Output the (x, y) coordinate of the center of the cell containing the given text.  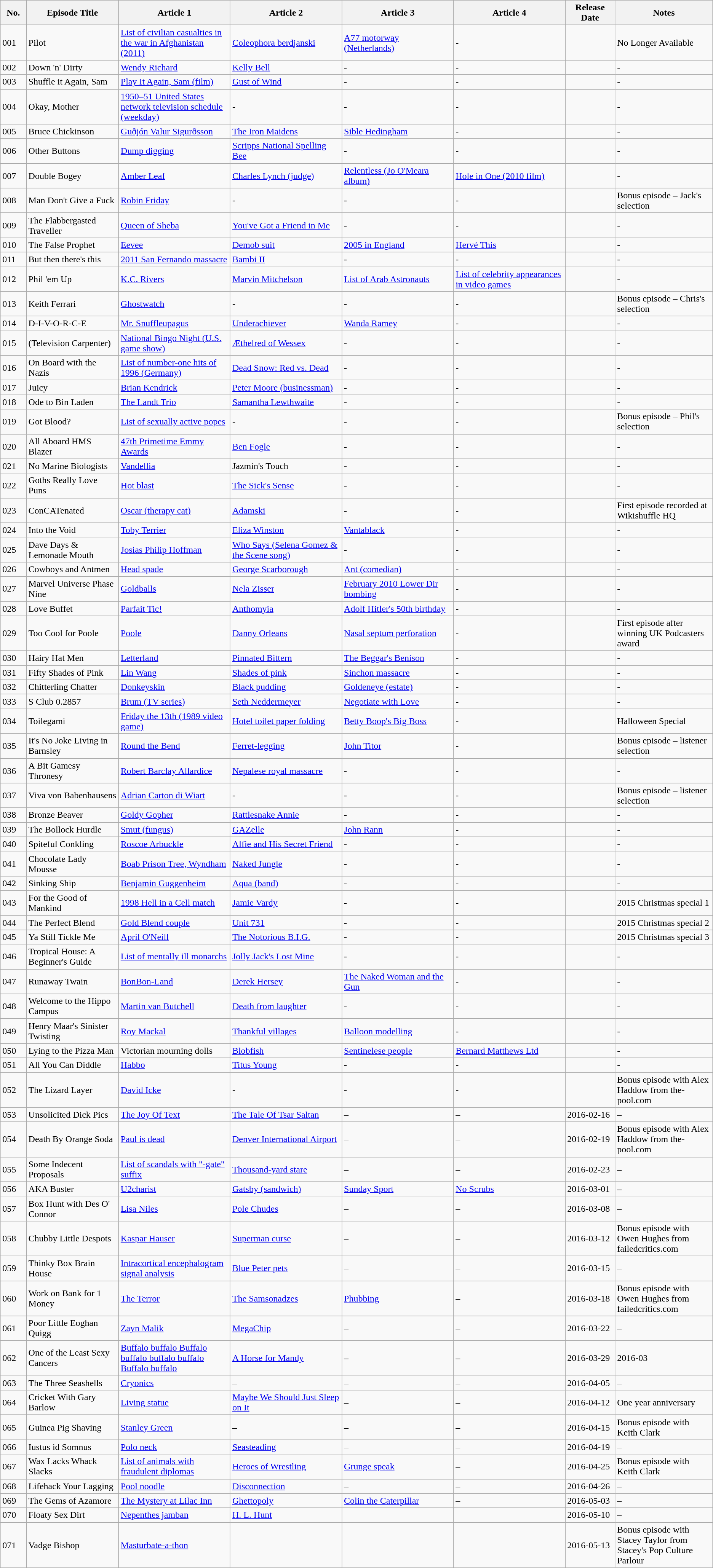
Intracortical encephalogram signal analysis (174, 1268)
Shuffle it Again, Sam (72, 82)
Goldy Gopher (174, 815)
Polo neck (174, 1447)
Underachiever (286, 324)
Æthelred of Wessex (286, 343)
001 (13, 43)
Mr. Snuffleupagus (174, 324)
John Titor (398, 746)
Bambi II (286, 259)
Robert Barclay Allardice (174, 770)
047 (13, 981)
Aqua (band) (286, 883)
2016-02-23 (590, 1169)
GAZelle (286, 829)
List of number-one hits of 1996 (Germany) (174, 368)
Habbo (174, 1065)
Goldballs (174, 589)
028 (13, 609)
Keith Ferrari (72, 304)
2016-04-05 (590, 1383)
Viva von Babenhausens (72, 796)
Okay, Mother (72, 107)
Death from laughter (286, 1007)
Double Bogey (72, 176)
067 (13, 1466)
Jamie Vardy (286, 903)
Nepalese royal massacre (286, 770)
Roscoe Arbuckle (174, 844)
Spiteful Conkling (72, 844)
Thankful villages (286, 1031)
One of the Least Sexy Cancers (72, 1358)
No Longer Available (664, 43)
Guðjón Valur Sigurðsson (174, 131)
Martin van Butchell (174, 1007)
Boab Prison Tree, Wyndham (174, 863)
018 (13, 402)
Balloon modelling (398, 1031)
063 (13, 1383)
Floaty Sex Dirt (72, 1515)
List of mentally ill monarchs (174, 957)
2015 Christmas special 1 (664, 903)
On Board with the Nazis (72, 368)
Gatsby (sandwich) (286, 1189)
Goldeneye (estate) (398, 687)
Wanda Ramey (398, 324)
BonBon-Land (174, 981)
033 (13, 702)
Marvel Universe Phase Nine (72, 589)
The Lizard Layer (72, 1090)
036 (13, 770)
Got Blood? (72, 422)
009 (13, 225)
Peter Moore (businessman) (286, 388)
Ferret-legging (286, 746)
Ant (comedian) (398, 569)
2015 Christmas special 3 (664, 937)
Bronze Beaver (72, 815)
Scripps National Spelling Bee (286, 151)
Toby Terrier (174, 530)
K.C. Rivers (174, 279)
Ya Still Tickle Me (72, 937)
023 (13, 510)
The Bollock Hurdle (72, 829)
029 (13, 633)
Parfait Tic! (174, 609)
043 (13, 903)
Betty Boop's Big Boss (398, 721)
Kaspar Hauser (174, 1238)
Disconnection (286, 1486)
013 (13, 304)
The Landt Trio (174, 402)
Denver International Airport (286, 1139)
Article 4 (510, 13)
2016-04-19 (590, 1447)
Unit 731 (286, 922)
022 (13, 486)
061 (13, 1329)
The Flabbergasted Traveller (72, 225)
List of civilian casualties in the war in Afghanistan (2011) (174, 43)
Gust of Wind (286, 82)
054 (13, 1139)
Into the Void (72, 530)
Ben Fogle (286, 446)
052 (13, 1090)
Ghettopoly (286, 1501)
Pinnated Bittern (286, 658)
The Terror (174, 1298)
Chitterling Chatter (72, 687)
Seasteading (286, 1447)
Thinky Box Brain House (72, 1268)
Eliza Winston (286, 530)
It's No Joke Living in Barnsley (72, 746)
Heroes of Wrestling (286, 1466)
Other Buttons (72, 151)
The Beggar's Benison (398, 658)
Unsolicited Dick Pics (72, 1115)
Ode to Bin Laden (72, 402)
The Three Seashells (72, 1383)
015 (13, 343)
Masturbate-a-thon (174, 1545)
Toilegami (72, 721)
Cricket With Gary Barlow (72, 1402)
2011 San Fernando massacre (174, 259)
Dead Snow: Red vs. Dead (286, 368)
George Scarborough (286, 569)
Sinking Ship (72, 883)
Relentless (Jo O'Meara album) (398, 176)
Phil 'em Up (72, 279)
Article 3 (398, 13)
Pool noodle (174, 1486)
Shades of pink (286, 673)
026 (13, 569)
056 (13, 1189)
The Gems of Azamore (72, 1501)
2016-03-29 (590, 1358)
2016-03-15 (590, 1268)
The Perfect Blend (72, 922)
But then there's this (72, 259)
First episode after winning UK Podcasters award (664, 633)
Brum (TV series) (174, 702)
2016-03-18 (590, 1298)
Lying to the Pizza Man (72, 1051)
John Rann (398, 829)
AKA Buster (72, 1189)
Hairy Hat Men (72, 658)
025 (13, 550)
The Tale Of Tsar Saltan (286, 1115)
053 (13, 1115)
S Club 0.2857 (72, 702)
Bonus episode – Chris's selection (664, 304)
Henry Maar's Sinister Twisting (72, 1031)
ConCATenated (72, 510)
014 (13, 324)
Charles Lynch (judge) (286, 176)
Stanley Green (174, 1428)
Who Says (Selena Gomez & the Scene song) (286, 550)
030 (13, 658)
2016-02-19 (590, 1139)
Hot blast (174, 486)
Negotiate with Love (398, 702)
Lin Wang (174, 673)
The Joy Of Text (174, 1115)
004 (13, 107)
Josias Philip Hoffman (174, 550)
Box Hunt with Des O' Connor (72, 1208)
Titus Young (286, 1065)
Blobfish (286, 1051)
Jolly Jack's Lost Mine (286, 957)
Hervé This (510, 245)
Living statue (174, 1402)
Nela Zisser (286, 589)
Guinea Pig Shaving (72, 1428)
A Bit Gamesy Thronesy (72, 770)
2016-03 (664, 1358)
Vantablack (398, 530)
D-I-V-O-R-C-E (72, 324)
Release Date (590, 13)
024 (13, 530)
Paul is dead (174, 1139)
Halloween Special (664, 721)
Bernard Matthews Ltd (510, 1051)
Queen of Sheba (174, 225)
064 (13, 1402)
042 (13, 883)
071 (13, 1545)
Tropical House: A Beginner's Guide (72, 957)
The Sick's Sense (286, 486)
Some Indecent Proposals (72, 1169)
Sible Hedingham (398, 131)
Bruce Chickinson (72, 131)
005 (13, 131)
Samantha Lewthwaite (286, 402)
Adamski (286, 510)
Wendy Richard (174, 67)
Hotel toilet paper folding (286, 721)
No Scrubs (510, 1189)
Iustus id Somnus (72, 1447)
Smut (fungus) (174, 829)
Alfie and His Secret Friend (286, 844)
One year anniversary (664, 1402)
031 (13, 673)
2015 Christmas special 2 (664, 922)
Juicy (72, 388)
Anthomyia (286, 609)
2016-05-03 (590, 1501)
Zayn Malik (174, 1329)
Down 'n' Dirty (72, 67)
Dave Days & Lemonade Mouth (72, 550)
Bonus episode – Jack's selection (664, 200)
Article 2 (286, 13)
February 2010 Lower Dir bombing (398, 589)
039 (13, 829)
068 (13, 1486)
List of sexually active popes (174, 422)
070 (13, 1515)
Episode Title (72, 13)
Danny Orleans (286, 633)
Nepenthes jamban (174, 1515)
A77 motorway (Netherlands) (398, 43)
Cryonics (174, 1383)
062 (13, 1358)
Gold Blend couple (174, 922)
Article 1 (174, 13)
Bonus episode with Stacey Taylor from Stacey's Pop Culture Parlour (664, 1545)
011 (13, 259)
037 (13, 796)
Pilot (72, 43)
A Horse for Mandy (286, 1358)
Welcome to the Hippo Campus (72, 1007)
Adolf Hitler's 50th birthday (398, 609)
055 (13, 1169)
U2charist (174, 1189)
Brian Kendrick (174, 388)
April O'Neill (174, 937)
Goths Really Love Puns (72, 486)
Adrian Carton di Wiart (174, 796)
Wax Lacks Whack Slacks (72, 1466)
Too Cool for Poole (72, 633)
You've Got a Friend in Me (286, 225)
Phubbing (398, 1298)
007 (13, 176)
Sinchon massacre (398, 673)
List of animals with fraudulent diplomas (174, 1466)
Robin Friday (174, 200)
MegaChip (286, 1329)
034 (13, 721)
Vandellia (174, 466)
The Iron Maidens (286, 131)
Derek Hersey (286, 981)
2016-04-26 (590, 1486)
2016-04-25 (590, 1466)
Play It Again, Sam (film) (174, 82)
Kelly Bell (286, 67)
National Bingo Night (U.S. game show) (174, 343)
All Aboard HMS Blazer (72, 446)
2005 in England (398, 245)
Love Buffet (72, 609)
Coleophora berdjanski (286, 43)
1950–51 United States network television schedule (weekday) (174, 107)
012 (13, 279)
2016-02-16 (590, 1115)
Poole (174, 633)
Seth Neddermeyer (286, 702)
017 (13, 388)
The Notorious B.I.G. (286, 937)
Maybe We Should Just Sleep on It (286, 1402)
2016-03-12 (590, 1238)
2016-03-22 (590, 1329)
Benjamin Guggenheim (174, 883)
016 (13, 368)
049 (13, 1031)
2016-03-08 (590, 1208)
Colin the Caterpillar (398, 1501)
066 (13, 1447)
Hole in One (2010 film) (510, 176)
(Television Carpenter) (72, 343)
045 (13, 937)
Chubby Little Despots (72, 1238)
The Mystery at Lilac Inn (174, 1501)
All You Can Diddle (72, 1065)
058 (13, 1238)
Amber Leaf (174, 176)
2016-05-13 (590, 1545)
Ghostwatch (174, 304)
Superman curse (286, 1238)
Nasal septum perforation (398, 633)
Poor Little Eoghan Quigg (72, 1329)
040 (13, 844)
019 (13, 422)
Marvin Mitchelson (286, 279)
2016-03-01 (590, 1189)
Naked Jungle (286, 863)
No. (13, 13)
For the Good of Mankind (72, 903)
Sentinelese people (398, 1051)
044 (13, 922)
048 (13, 1007)
Man Don't Give a Fuck (72, 200)
008 (13, 200)
No Marine Biologists (72, 466)
027 (13, 589)
032 (13, 687)
Death By Orange Soda (72, 1139)
038 (13, 815)
006 (13, 151)
Friday the 13th (1989 video game) (174, 721)
H. L. Hunt (286, 1515)
2016-04-12 (590, 1402)
The Naked Woman and the Gun (398, 981)
010 (13, 245)
Rattlesnake Annie (286, 815)
Roy Mackal (174, 1031)
Cowboys and Antmen (72, 569)
Letterland (174, 658)
The Samsonadzes (286, 1298)
Oscar (therapy cat) (174, 510)
The False Prophet (72, 245)
Head spade (174, 569)
Donkeyskin (174, 687)
List of Arab Astronauts (398, 279)
035 (13, 746)
Bonus episode – Phil's selection (664, 422)
059 (13, 1268)
003 (13, 82)
2016-05-10 (590, 1515)
069 (13, 1501)
47th Primetime Emmy Awards (174, 446)
List of scandals with "-gate" suffix (174, 1169)
Lifehack Your Lagging (72, 1486)
Blue Peter pets (286, 1268)
060 (13, 1298)
Black pudding (286, 687)
Thousand-yard stare (286, 1169)
Sunday Sport (398, 1189)
041 (13, 863)
Notes (664, 13)
Runaway Twain (72, 981)
065 (13, 1428)
Vadge Bishop (72, 1545)
Eevee (174, 245)
Victorian mourning dolls (174, 1051)
Round the Bend (174, 746)
Pole Chudes (286, 1208)
1998 Hell in a Cell match (174, 903)
Demob suit (286, 245)
002 (13, 67)
Buffalo buffalo Buffalo buffalo buffalo buffalo Buffalo buffalo (174, 1358)
Fifty Shades of Pink (72, 673)
051 (13, 1065)
021 (13, 466)
Lisa Niles (174, 1208)
020 (13, 446)
2016-04-15 (590, 1428)
Chocolate Lady Mousse (72, 863)
Jazmin's Touch (286, 466)
057 (13, 1208)
Grunge speak (398, 1466)
List of celebrity appearances in video games (510, 279)
First episode recorded at Wikishuffle HQ (664, 510)
046 (13, 957)
050 (13, 1051)
Dump digging (174, 151)
David Icke (174, 1090)
Work on Bank for 1 Money (72, 1298)
